Output the (x, y) coordinate of the center of the cell containing the given text.  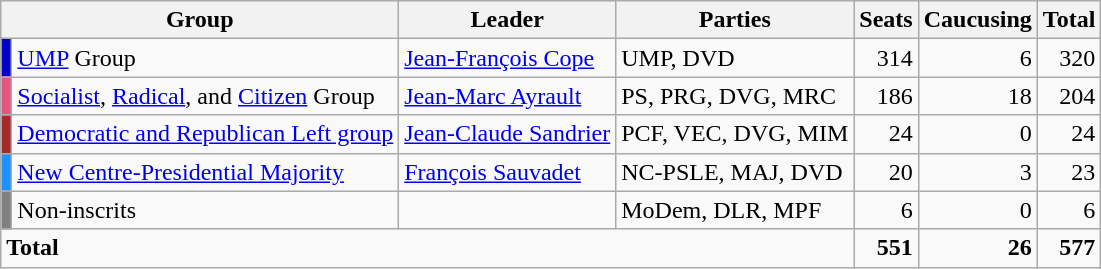
Socialist, Radical, and Citizen Group (206, 96)
Seats (886, 20)
551 (886, 248)
23 (1069, 172)
18 (978, 96)
Jean-François Cope (508, 58)
20 (886, 172)
UMP Group (206, 58)
Caucusing (978, 20)
PCF, VEC, DVG, MIM (735, 134)
Jean-Claude Sandrier (508, 134)
186 (886, 96)
314 (886, 58)
3 (978, 172)
PS, PRG, DVG, MRC (735, 96)
Parties (735, 20)
New Centre-Presidential Majority (206, 172)
26 (978, 248)
320 (1069, 58)
Jean-Marc Ayrault (508, 96)
MoDem, DLR, MPF (735, 210)
François Sauvadet (508, 172)
Group (200, 20)
204 (1069, 96)
577 (1069, 248)
Leader (508, 20)
UMP, DVD (735, 58)
NC-PSLE, MAJ, DVD (735, 172)
Democratic and Republican Left group (206, 134)
Non-inscrits (206, 210)
